Pinpoint the cell where the given text exists, returning its [X, Y] midpoint coordinate. 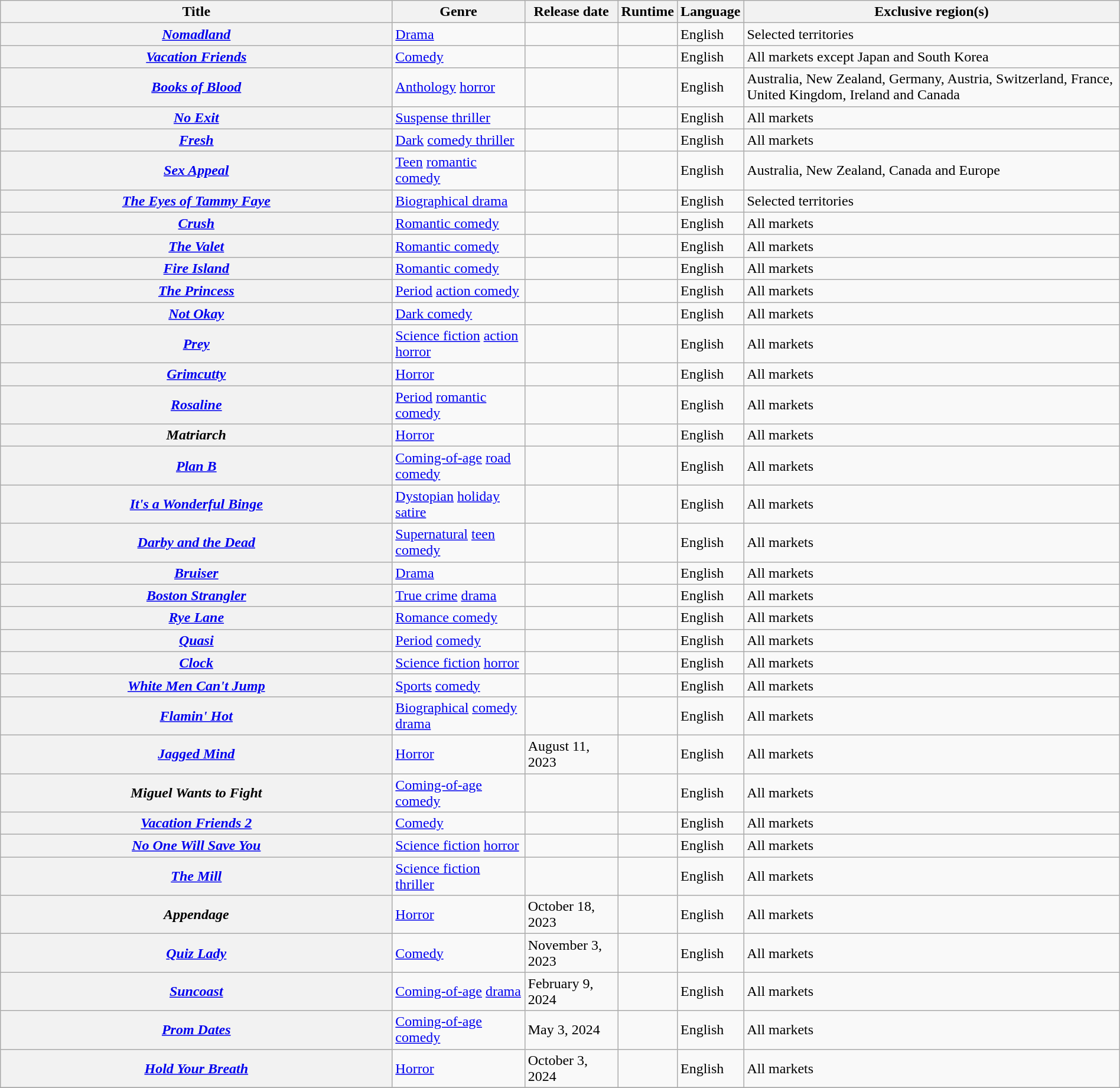
Darby and the Dead [196, 542]
Biographical drama [458, 201]
The Valet [196, 246]
The Eyes of Tammy Faye [196, 201]
Rye Lane [196, 618]
October 18, 2023 [571, 914]
Prom Dates [196, 1030]
White Men Can't Jump [196, 685]
August 11, 2023 [571, 754]
February 9, 2024 [571, 991]
Bruiser [196, 573]
Vacation Friends [196, 57]
Quiz Lady [196, 953]
Coming-of-age drama [458, 991]
Clock [196, 663]
Exclusive region(s) [932, 12]
It's a Wonderful Binge [196, 504]
No One Will Save You [196, 846]
Rosaline [196, 405]
Period romantic comedy [458, 405]
Appendage [196, 914]
Australia, New Zealand, Canada and Europe [932, 170]
Period action comedy [458, 291]
Language [710, 12]
The Princess [196, 291]
Anthology horror [458, 87]
November 3, 2023 [571, 953]
May 3, 2024 [571, 1030]
Sports comedy [458, 685]
Boston Strangler [196, 595]
October 3, 2024 [571, 1068]
Matriarch [196, 435]
Prey [196, 344]
Romance comedy [458, 618]
Biographical comedy drama [458, 716]
All markets except Japan and South Korea [932, 57]
Plan B [196, 465]
No Exit [196, 118]
Suncoast [196, 991]
Release date [571, 12]
Grimcutty [196, 374]
Dark comedy thriller [458, 140]
Period comedy [458, 640]
Supernatural teen comedy [458, 542]
Science fiction thriller [458, 877]
The Mill [196, 877]
Hold Your Breath [196, 1068]
Australia, New Zealand, Germany, Austria, Switzerland, France, United Kingdom, Ireland and Canada [932, 87]
Sex Appeal [196, 170]
True crime drama [458, 595]
Flamin' Hot [196, 716]
Crush [196, 223]
Miguel Wants to Fight [196, 793]
Not Okay [196, 314]
Dark comedy [458, 314]
Teen romantic comedy [458, 170]
Jagged Mind [196, 754]
Books of Blood [196, 87]
Vacation Friends 2 [196, 823]
Dystopian holiday satire [458, 504]
Fresh [196, 140]
Science fiction action horror [458, 344]
Quasi [196, 640]
Coming-of-age road comedy [458, 465]
Runtime [647, 12]
Nomadland [196, 34]
Genre [458, 12]
Suspense thriller [458, 118]
Fire Island [196, 268]
Title [196, 12]
